From the cell containing the given text, extract its center point as [X, Y] coordinate. 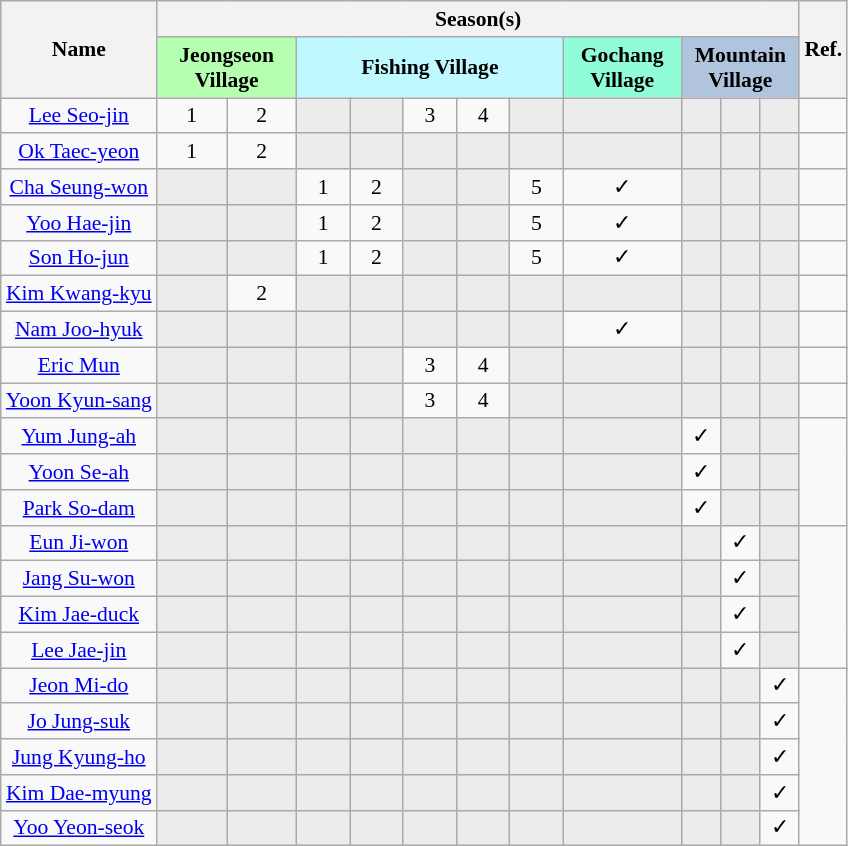
Kim Jae-duck [79, 615]
Mountain Village [740, 68]
Yoon Kyun-sang [79, 401]
Jung Kyung-ho [79, 757]
Jeon Mi-do [79, 686]
Jo Jung-suk [79, 722]
Yoon Se-ah [79, 472]
Season(s) [478, 19]
Eun Ji-won [79, 543]
Yoo Yeon-seok [79, 828]
Cha Seung-won [79, 187]
Ref. [823, 50]
Fishing Village [430, 68]
Yoo Hae-jin [79, 223]
Jang Su-won [79, 579]
Jeongseon Village [227, 68]
Ok Taec-yeon [79, 152]
Yum Jung-ah [79, 437]
Gochang Village [622, 68]
Lee Jae-jin [79, 650]
Name [79, 50]
Kim Dae-myung [79, 793]
Eric Mun [79, 365]
Lee Seo-jin [79, 116]
Nam Joo-hyuk [79, 330]
Park So-dam [79, 508]
Kim Kwang-kyu [79, 294]
Son Ho-jun [79, 258]
